Find where the given text appears and provide that cell's center as (x, y) coordinate. 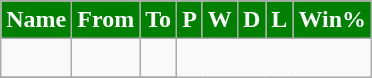
To (158, 20)
Win% (332, 20)
Name (36, 20)
P (190, 20)
From (106, 20)
L (280, 20)
W (220, 20)
D (251, 20)
